Return the (x, y) coordinate for the center point of the cell that contains the specified text.  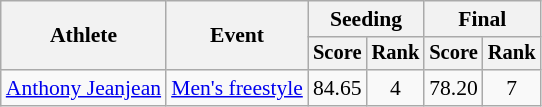
Athlete (84, 36)
Event (237, 36)
Seeding (366, 19)
Men's freestyle (237, 88)
7 (512, 88)
84.65 (338, 88)
Final (482, 19)
78.20 (454, 88)
4 (396, 88)
Anthony Jeanjean (84, 88)
